Output the [X, Y] coordinate of the center of the cell containing the given text.  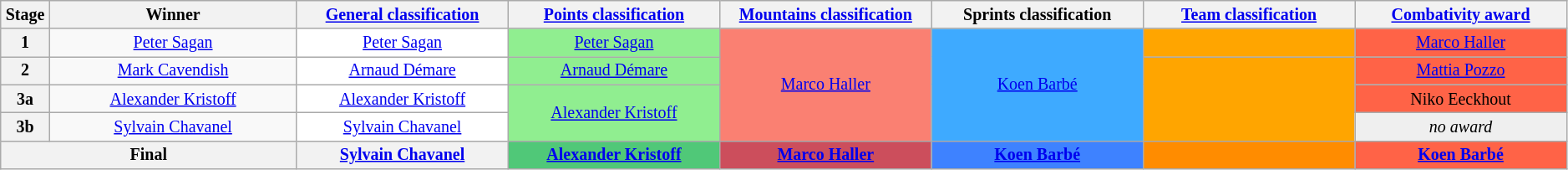
Sprints classification [1038, 15]
Niko Eeckhout [1460, 99]
1 [25, 44]
no award [1460, 127]
Points classification [613, 15]
2 [25, 70]
3a [25, 99]
Combativity award [1460, 15]
Final [149, 154]
Team classification [1248, 15]
3b [25, 127]
Winner [173, 15]
Mountains classification [825, 15]
General classification [403, 15]
Stage [25, 15]
Mattia Pozzo [1460, 70]
Mark Cavendish [173, 70]
